Determine the (X, Y) coordinate at the center of the cell enclosing the given text.  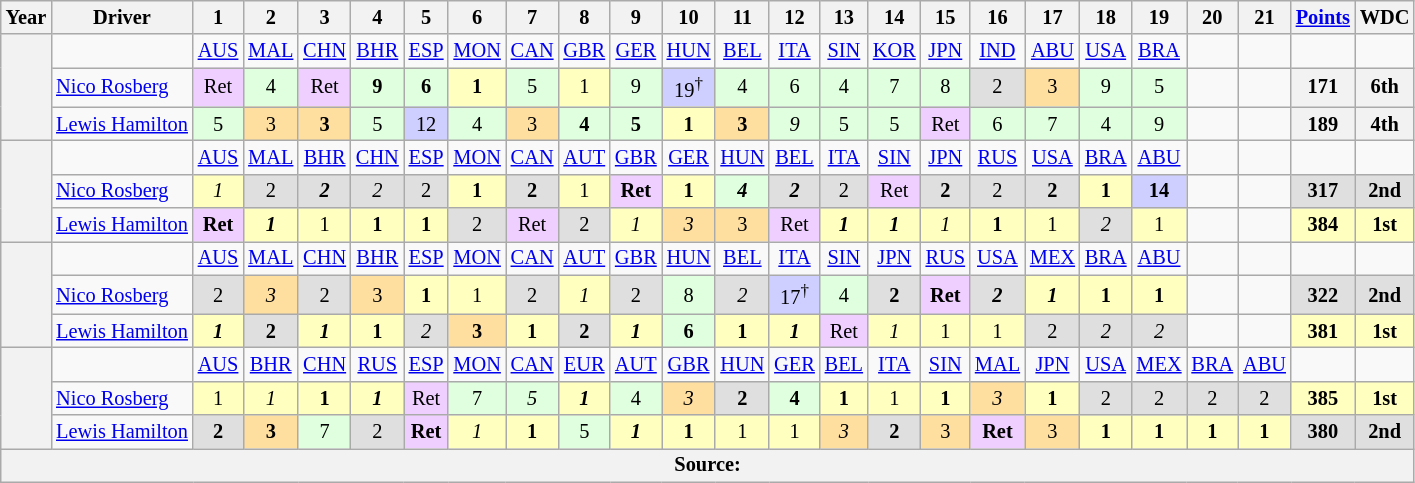
189 (1323, 124)
15 (946, 17)
6th (1385, 88)
171 (1323, 88)
16 (998, 17)
Source: (708, 465)
4th (1385, 124)
19† (689, 88)
385 (1323, 398)
322 (1323, 294)
18 (1106, 17)
KOR (894, 51)
11 (742, 17)
Driver (122, 17)
17 (1052, 17)
380 (1323, 432)
384 (1323, 225)
381 (1323, 331)
317 (1323, 191)
Year (26, 17)
EUR (584, 365)
Points (1323, 17)
21 (1264, 17)
IND (998, 51)
20 (1212, 17)
WDC (1385, 17)
13 (844, 17)
10 (689, 17)
19 (1160, 17)
17† (794, 294)
